From the cell containing the given text, extract its center point as (x, y) coordinate. 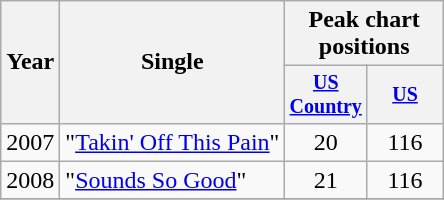
Peak chartpositions (364, 34)
US Country (326, 94)
Year (30, 62)
2007 (30, 142)
"Takin' Off This Pain" (172, 142)
21 (326, 180)
US (406, 94)
Single (172, 62)
"Sounds So Good" (172, 180)
2008 (30, 180)
20 (326, 142)
